Capture the cell that displays the provided text and extract its [x, y] central coordinate. 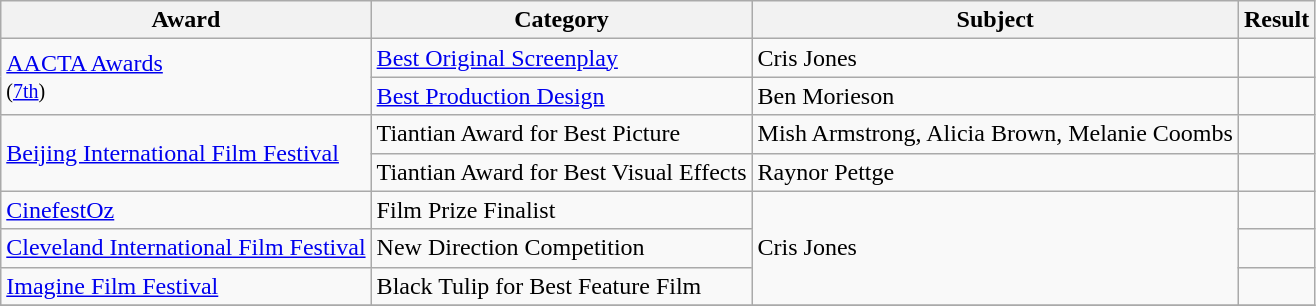
New Direction Competition [562, 248]
Black Tulip for Best Feature Film [562, 286]
Beijing International Film Festival [186, 153]
Tiantian Award for Best Picture [562, 134]
Tiantian Award for Best Visual Effects [562, 172]
Award [186, 20]
Ben Morieson [995, 96]
Category [562, 20]
Result [1276, 20]
Cleveland International Film Festival [186, 248]
Imagine Film Festival [186, 286]
AACTA Awards(7th) [186, 77]
Best Production Design [562, 96]
Film Prize Finalist [562, 210]
Subject [995, 20]
Raynor Pettge [995, 172]
Best Original Screenplay [562, 58]
CinefestOz [186, 210]
Mish Armstrong, Alicia Brown, Melanie Coombs [995, 134]
